Output the (X, Y) coordinate of the center of the cell containing the given text.  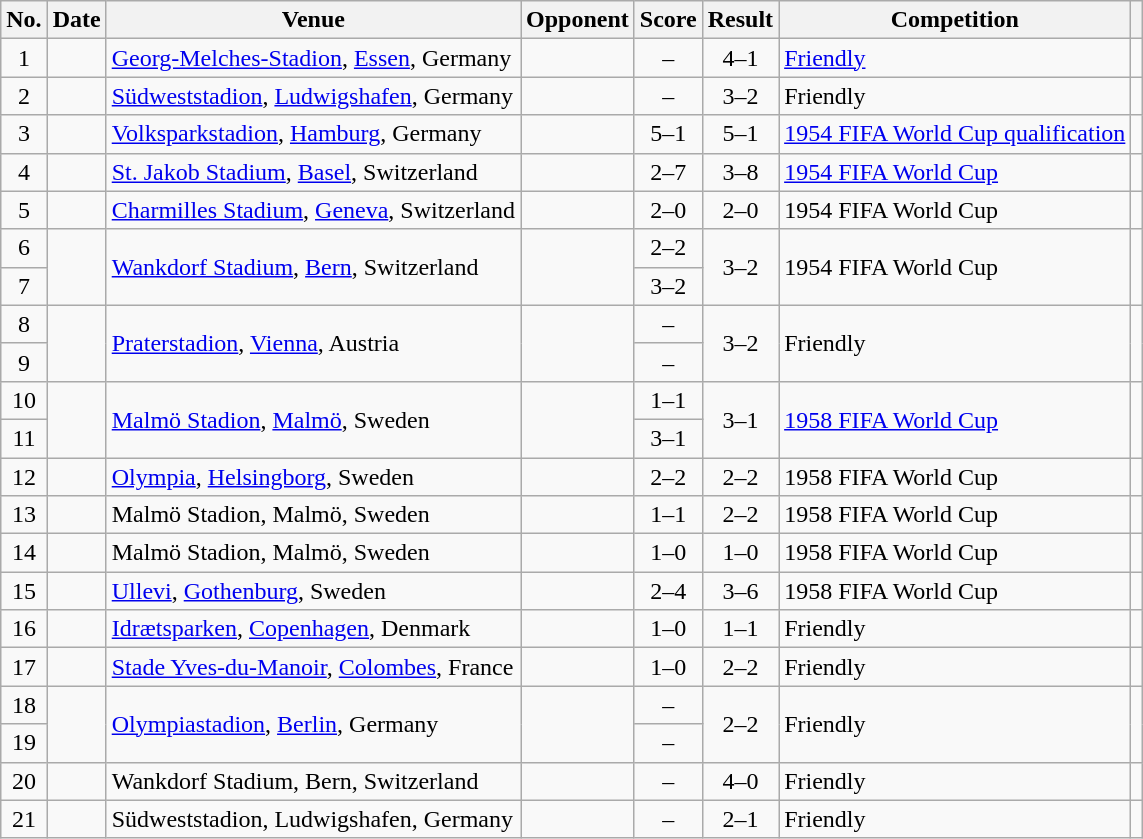
Result (740, 20)
3–8 (740, 172)
1 (24, 58)
1954 FIFA World Cup qualification (955, 134)
17 (24, 667)
4–0 (740, 781)
5 (24, 210)
10 (24, 400)
21 (24, 819)
2–1 (740, 819)
Venue (313, 20)
12 (24, 477)
Ullevi, Gothenburg, Sweden (313, 591)
2–7 (668, 172)
9 (24, 362)
Georg-Melches-Stadion, Essen, Germany (313, 58)
Date (76, 20)
St. Jakob Stadium, Basel, Switzerland (313, 172)
2 (24, 96)
Olympiastadion, Berlin, Germany (313, 724)
2–4 (668, 591)
Idrætsparken, Copenhagen, Denmark (313, 629)
No. (24, 20)
Olympia, Helsingborg, Sweden (313, 477)
15 (24, 591)
16 (24, 629)
Score (668, 20)
3 (24, 134)
Charmilles Stadium, Geneva, Switzerland (313, 210)
8 (24, 324)
13 (24, 515)
4–1 (740, 58)
6 (24, 248)
4 (24, 172)
11 (24, 438)
3–6 (740, 591)
7 (24, 286)
20 (24, 781)
18 (24, 705)
Competition (955, 20)
Praterstadion, Vienna, Austria (313, 343)
14 (24, 553)
Stade Yves-du-Manoir, Colombes, France (313, 667)
19 (24, 743)
Opponent (577, 20)
Volksparkstadion, Hamburg, Germany (313, 134)
